From the cell containing the given text, extract its center point as [X, Y] coordinate. 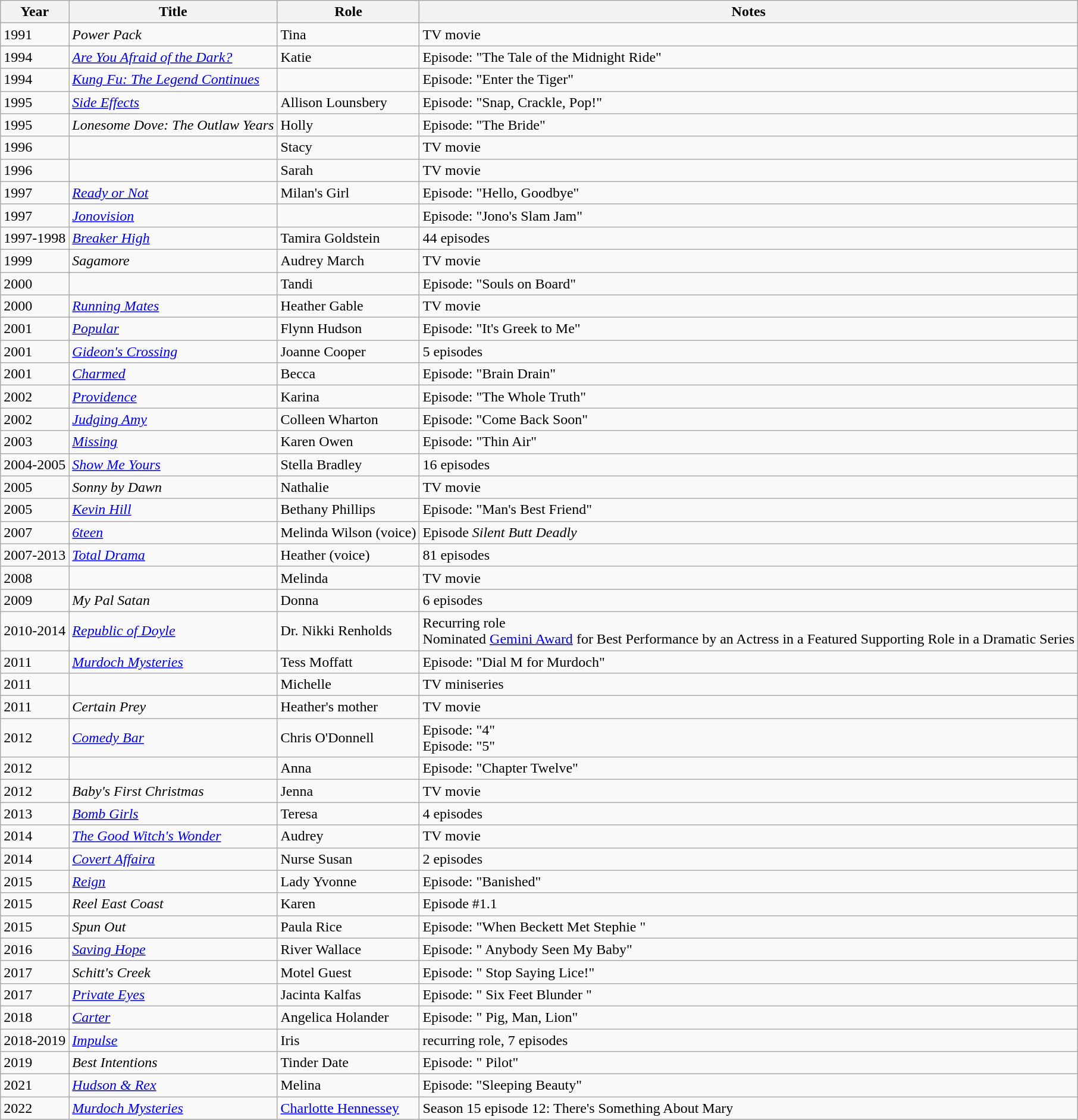
Jonovision [173, 215]
Notes [748, 12]
Title [173, 12]
Certain Prey [173, 707]
Episode: "Enter the Tiger" [748, 80]
Schitt's Creek [173, 972]
2021 [35, 1086]
Katie [349, 57]
Lonesome Dove: The Outlaw Years [173, 125]
Jenna [349, 791]
Impulse [173, 1040]
Kung Fu: The Legend Continues [173, 80]
Kevin Hill [173, 510]
Karen Owen [349, 442]
Flynn Hudson [349, 329]
Episode: "Brain Drain" [748, 374]
Episode: "It's Greek to Me" [748, 329]
Episode: " Pilot" [748, 1063]
Anna [349, 768]
Iris [349, 1040]
Melinda Wilson (voice) [349, 532]
Best Intentions [173, 1063]
Episode: "Souls on Board" [748, 284]
Comedy Bar [173, 738]
Side Effects [173, 102]
Episode: "Come Back Soon" [748, 419]
2 episodes [748, 859]
Bethany Phillips [349, 510]
Carter [173, 1017]
Episode: "When Beckett Met Stephie " [748, 927]
Episode: "The Tale of the Midnight Ride" [748, 57]
Missing [173, 442]
Reel East Coast [173, 904]
Heather's mother [349, 707]
Republic of Doyle [173, 630]
2010-2014 [35, 630]
Episode: " Anybody Seen My Baby" [748, 949]
Teresa [349, 814]
Judging Amy [173, 419]
Episode: "Jono's Slam Jam" [748, 215]
Covert Affaira [173, 859]
Audrey March [349, 261]
Baby's First Christmas [173, 791]
Episode #1.1 [748, 904]
Spun Out [173, 927]
Charlotte Hennessey [349, 1108]
Episode: "4"Episode: "5" [748, 738]
Running Mates [173, 306]
Are You Afraid of the Dark? [173, 57]
Charmed [173, 374]
Joanne Cooper [349, 352]
Show Me Yours [173, 465]
Sarah [349, 170]
Jacinta Kalfas [349, 994]
2018-2019 [35, 1040]
Episode: "Thin Air" [748, 442]
Milan's Girl [349, 193]
Popular [173, 329]
Heather (voice) [349, 555]
Heather Gable [349, 306]
2009 [35, 600]
Episode: " Pig, Man, Lion" [748, 1017]
Tina [349, 34]
Holly [349, 125]
Bomb Girls [173, 814]
Tinder Date [349, 1063]
81 episodes [748, 555]
Season 15 episode 12: There's Something About Mary [748, 1108]
2019 [35, 1063]
Gideon's Crossing [173, 352]
Private Eyes [173, 994]
My Pal Satan [173, 600]
Role [349, 12]
Saving Hope [173, 949]
2007 [35, 532]
1991 [35, 34]
Melinda [349, 578]
Motel Guest [349, 972]
Episode: "Banished" [748, 881]
Tamira Goldstein [349, 238]
Episode: "Chapter Twelve" [748, 768]
Lady Yvonne [349, 881]
Hudson & Rex [173, 1086]
Recurring roleNominated Gemini Award for Best Performance by an Actress in a Featured Supporting Role in a Dramatic Series [748, 630]
Providence [173, 397]
Nurse Susan [349, 859]
Paula Rice [349, 927]
Episode: "The Whole Truth" [748, 397]
Nathalie [349, 487]
TV miniseries [748, 685]
Episode: "Hello, Goodbye" [748, 193]
Tandi [349, 284]
Ready or Not [173, 193]
4 episodes [748, 814]
Becca [349, 374]
River Wallace [349, 949]
Episode: "Dial M for Murdoch" [748, 662]
6 episodes [748, 600]
Breaker High [173, 238]
Power Pack [173, 34]
Stella Bradley [349, 465]
Episode: " Six Feet Blunder " [748, 994]
16 episodes [748, 465]
1999 [35, 261]
Episode: "The Bride" [748, 125]
Year [35, 12]
2004-2005 [35, 465]
Karen [349, 904]
Episode: " Stop Saying Lice!" [748, 972]
Reign [173, 881]
1997-1998 [35, 238]
Melina [349, 1086]
2022 [35, 1108]
Total Drama [173, 555]
2018 [35, 1017]
recurring role, 7 episodes [748, 1040]
5 episodes [748, 352]
Episode: "Sleeping Beauty" [748, 1086]
2013 [35, 814]
6teen [173, 532]
Colleen Wharton [349, 419]
Allison Lounsbery [349, 102]
Karina [349, 397]
The Good Witch's Wonder [173, 836]
2008 [35, 578]
2007-2013 [35, 555]
2003 [35, 442]
Dr. Nikki Renholds [349, 630]
Episode Silent Butt Deadly [748, 532]
Donna [349, 600]
Michelle [349, 685]
Sonny by Dawn [173, 487]
44 episodes [748, 238]
Tess Moffatt [349, 662]
Chris O'Donnell [349, 738]
Audrey [349, 836]
Episode: "Snap, Crackle, Pop!" [748, 102]
Episode: "Man's Best Friend" [748, 510]
Stacy [349, 148]
Angelica Holander [349, 1017]
Sagamore [173, 261]
2016 [35, 949]
